Capture the cell that displays the provided text and extract its (X, Y) central coordinate. 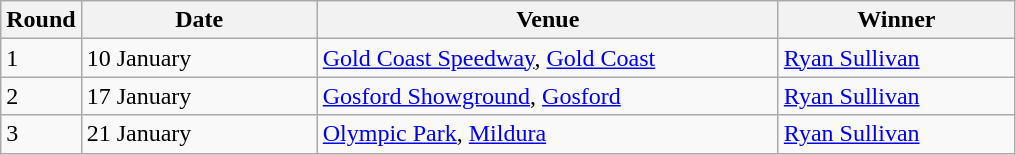
Winner (896, 20)
Date (199, 20)
17 January (199, 96)
Venue (548, 20)
Round (41, 20)
10 January (199, 58)
3 (41, 134)
Olympic Park, Mildura (548, 134)
1 (41, 58)
2 (41, 96)
21 January (199, 134)
Gosford Showground, Gosford (548, 96)
Gold Coast Speedway, Gold Coast (548, 58)
